Extract the (X, Y) coordinate from the center of the cell holding the provided text.  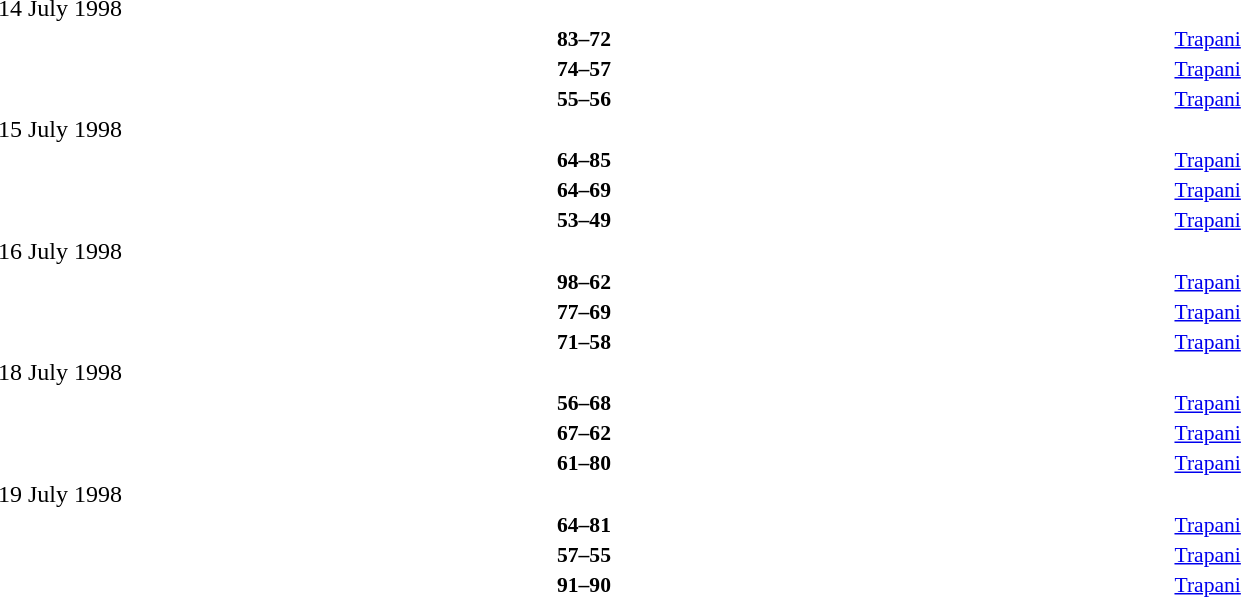
77–69 (584, 312)
64–85 (584, 160)
74–57 (584, 68)
71–58 (584, 342)
57–55 (584, 554)
64–81 (584, 524)
61–80 (584, 463)
98–62 (584, 282)
64–69 (584, 190)
55–56 (584, 98)
67–62 (584, 433)
56–68 (584, 403)
83–72 (584, 38)
53–49 (584, 220)
